Locate the cell with the specified text and output its (x, y) center coordinate. 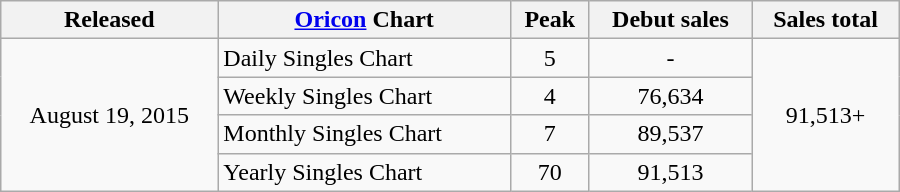
5 (550, 58)
89,537 (670, 134)
4 (550, 96)
Monthly Singles Chart (364, 134)
Peak (550, 20)
Daily Singles Chart (364, 58)
August 19, 2015 (110, 115)
91,513 (670, 172)
Yearly Singles Chart (364, 172)
Oricon Chart (364, 20)
Sales total (826, 20)
- (670, 58)
70 (550, 172)
Weekly Singles Chart (364, 96)
Debut sales (670, 20)
7 (550, 134)
76,634 (670, 96)
Released (110, 20)
91,513+ (826, 115)
